Locate the cell with the specified text and output its [x, y] center coordinate. 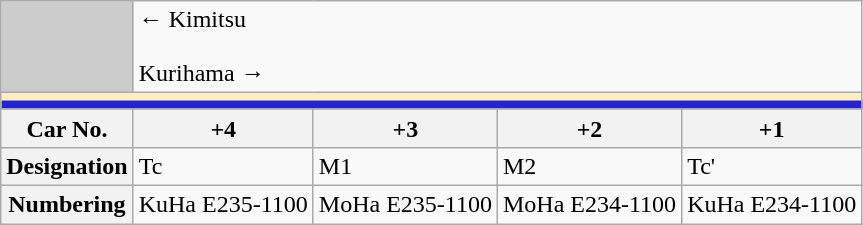
+1 [772, 128]
+4 [223, 128]
Tc' [772, 166]
KuHa E235-1100 [223, 204]
Tc [223, 166]
Car No. [67, 128]
Designation [67, 166]
Numbering [67, 204]
M2 [589, 166]
MoHa E234-1100 [589, 204]
+3 [405, 128]
← Kimitsu Kurihama → [498, 47]
M1 [405, 166]
MoHa E235-1100 [405, 204]
KuHa E234-1100 [772, 204]
+2 [589, 128]
